Return [x, y] of the center of cell containing provided text 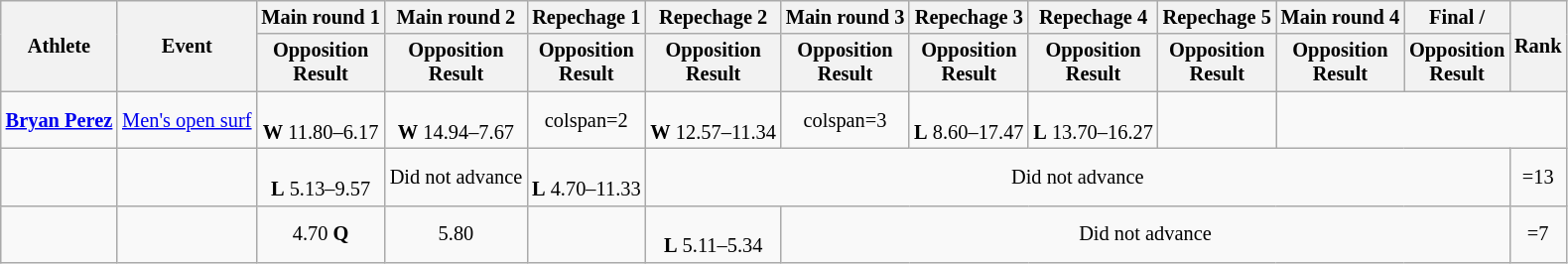
W 11.80–6.17 [320, 120]
Main round 2 [457, 17]
=7 [1538, 234]
L 13.70–16.27 [1093, 120]
Repechage 3 [969, 17]
Main round 3 [846, 17]
colspan=2 [586, 120]
W 12.57–11.34 [713, 120]
Rank [1538, 46]
Main round 4 [1340, 17]
Repechage 4 [1093, 17]
5.80 [457, 234]
L 4.70–11.33 [586, 177]
Athlete [60, 46]
Bryan Perez [60, 120]
Repechage 5 [1217, 17]
4.70 Q [320, 234]
colspan=3 [846, 120]
Final / [1457, 17]
L 5.11–5.34 [713, 234]
=13 [1538, 177]
W 14.94–7.67 [457, 120]
Event [187, 46]
Repechage 2 [713, 17]
Repechage 1 [586, 17]
L 5.13–9.57 [320, 177]
Main round 1 [320, 17]
Men's open surf [187, 120]
L 8.60–17.47 [969, 120]
